Output the [X, Y] coordinate of the center of the cell containing the given text.  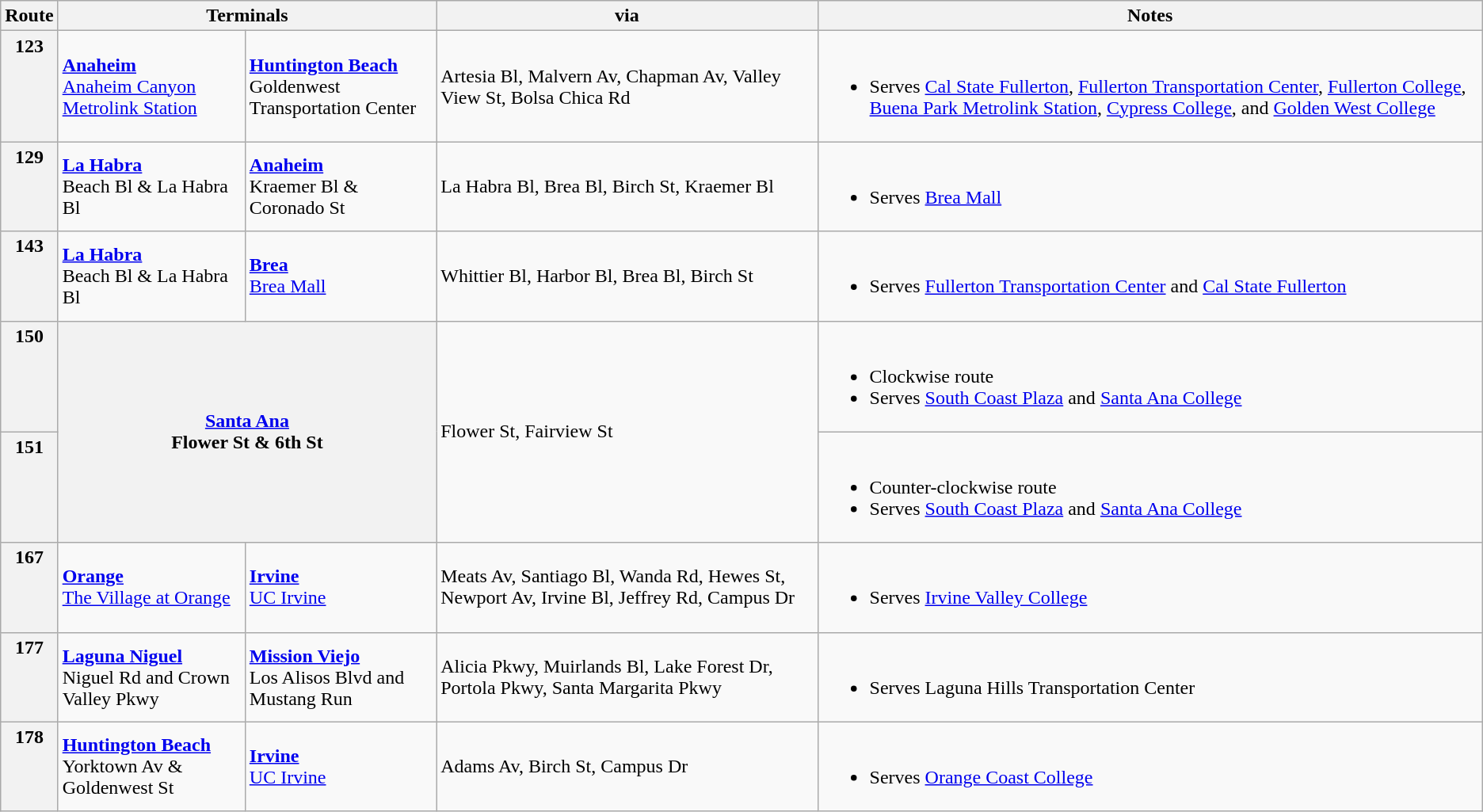
Artesia Bl, Malvern Av, Chapman Av, Valley View St, Bolsa Chica Rd [627, 86]
123 [29, 86]
Mission ViejoLos Alisos Blvd and Mustang Run [341, 677]
Flower St, Fairview St [627, 432]
Serves Orange Coast College [1150, 767]
AnaheimKraemer Bl & Coronado St [341, 187]
Clockwise routeServes South Coast Plaza and Santa Ana College [1150, 376]
Serves Irvine Valley College [1150, 588]
Terminals [247, 16]
151 [29, 487]
Adams Av, Birch St, Campus Dr [627, 767]
Santa AnaFlower St & 6th St [247, 432]
Alicia Pkwy, Muirlands Bl, Lake Forest Dr, Portola Pkwy, Santa Margarita Pkwy [627, 677]
BreaBrea Mall [341, 276]
Serves Fullerton Transportation Center and Cal State Fullerton [1150, 276]
via [627, 16]
Huntington BeachGoldenwest Transportation Center [341, 86]
Notes [1150, 16]
Route [29, 16]
177 [29, 677]
Huntington BeachYorktown Av & Goldenwest St [151, 767]
Whittier Bl, Harbor Bl, Brea Bl, Birch St [627, 276]
178 [29, 767]
La Habra Bl, Brea Bl, Birch St, Kraemer Bl [627, 187]
150 [29, 376]
Serves Laguna Hills Transportation Center [1150, 677]
OrangeThe Village at Orange [151, 588]
129 [29, 187]
Serves Brea Mall [1150, 187]
Laguna NiguelNiguel Rd and Crown Valley Pkwy [151, 677]
Meats Av, Santiago Bl, Wanda Rd, Hewes St, Newport Av, Irvine Bl, Jeffrey Rd, Campus Dr [627, 588]
167 [29, 588]
Counter-clockwise routeServes South Coast Plaza and Santa Ana College [1150, 487]
AnaheimAnaheim Canyon Metrolink Station [151, 86]
143 [29, 276]
